Search for the cell housing the specified text and yield its (X, Y) center coordinate. 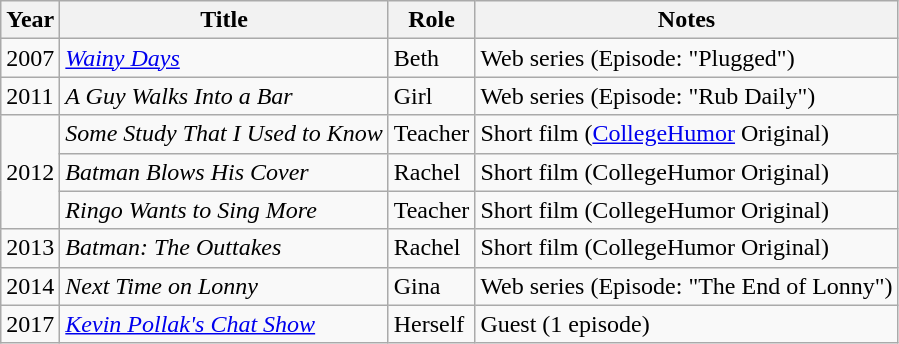
Kevin Pollak's Chat Show (224, 324)
2017 (30, 324)
Ringo Wants to Sing More (224, 210)
A Guy Walks Into a Bar (224, 96)
2007 (30, 58)
Herself (432, 324)
Web series (Episode: "Plugged") (686, 58)
Next Time on Lonny (224, 286)
Some Study That I Used to Know (224, 134)
Role (432, 20)
2013 (30, 248)
Web series (Episode: "The End of Lonny") (686, 286)
Gina (432, 286)
2011 (30, 96)
Guest (1 episode) (686, 324)
Title (224, 20)
Batman Blows His Cover (224, 172)
Notes (686, 20)
Wainy Days (224, 58)
Year (30, 20)
Beth (432, 58)
2014 (30, 286)
Girl (432, 96)
2012 (30, 172)
Web series (Episode: "Rub Daily") (686, 96)
Batman: The Outtakes (224, 248)
